Return the (X, Y) coordinate for the center point of the cell that contains the specified text.  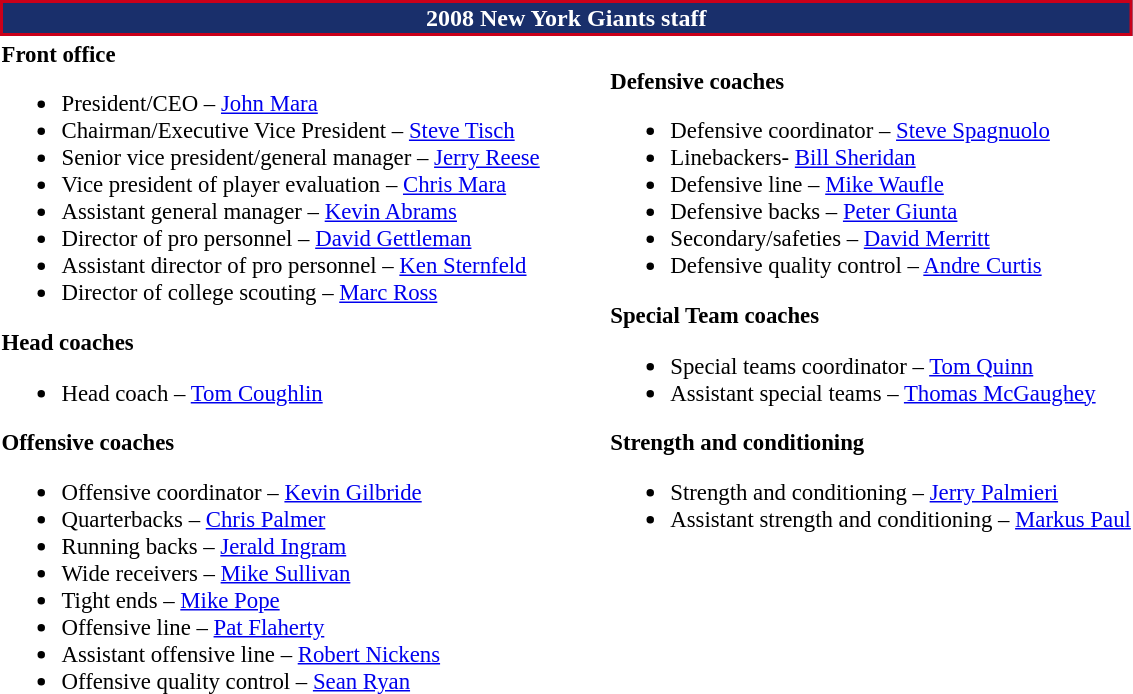
2008 New York Giants staff (566, 18)
